Extract the [x, y] coordinate from the center of the cell holding the provided text.  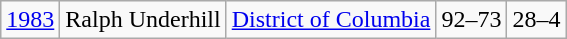
Ralph Underhill [143, 20]
92–73 [472, 20]
1983 [30, 20]
District of Columbia [331, 20]
28–4 [536, 20]
